Locate the cell with the specified text and output its (X, Y) center coordinate. 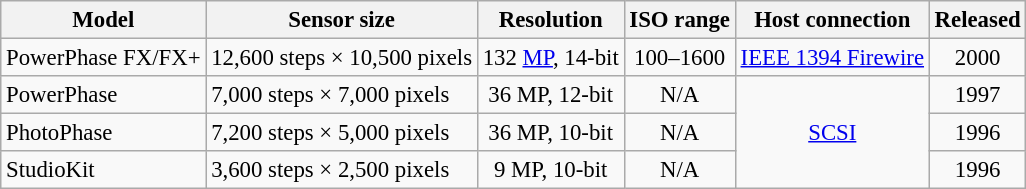
1997 (978, 95)
7,000 steps × 7,000 pixels (342, 95)
7,200 steps × 5,000 pixels (342, 133)
ISO range (680, 20)
PowerPhase (104, 95)
36 MP, 12-bit (550, 95)
Host connection (832, 20)
132 MP, 14-bit (550, 58)
IEEE 1394 Firewire (832, 58)
3,600 steps × 2,500 pixels (342, 170)
Sensor size (342, 20)
Model (104, 20)
2000 (978, 58)
100–1600 (680, 58)
Released (978, 20)
36 MP, 10-bit (550, 133)
StudioKit (104, 170)
12,600 steps × 10,500 pixels (342, 58)
SCSI (832, 132)
9 MP, 10-bit (550, 170)
PhotoPhase (104, 133)
Resolution (550, 20)
PowerPhase FX/FX+ (104, 58)
